Extract the (x, y) coordinate from the center of the cell holding the provided text.  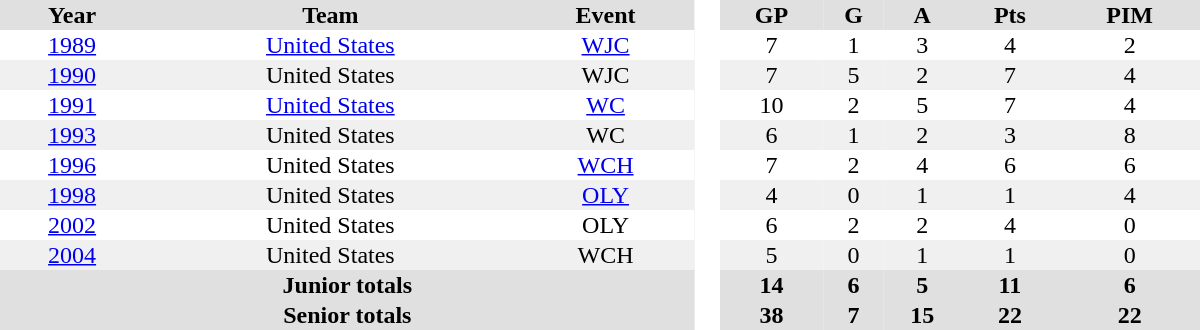
2004 (72, 255)
PIM (1130, 15)
8 (1130, 135)
1996 (72, 165)
2002 (72, 225)
1991 (72, 105)
G (854, 15)
Junior totals (348, 285)
11 (1010, 285)
GP (772, 15)
1993 (72, 135)
Event (606, 15)
Team (330, 15)
Year (72, 15)
15 (922, 315)
14 (772, 285)
38 (772, 315)
10 (772, 105)
A (922, 15)
1998 (72, 195)
1989 (72, 45)
Pts (1010, 15)
Senior totals (348, 315)
1990 (72, 75)
